Find where the given text appears and provide that cell's center as [X, Y] coordinate. 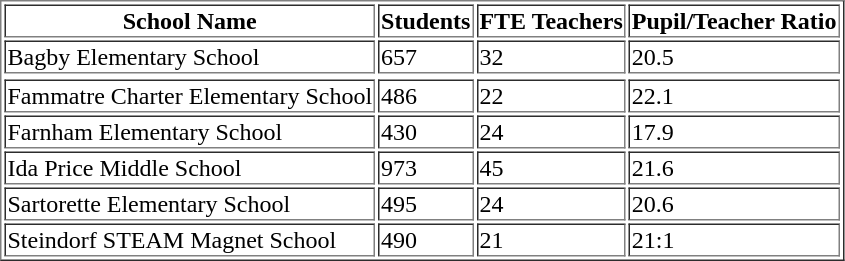
490 [426, 240]
22.1 [734, 96]
Ida Price Middle School [190, 168]
Sartorette Elementary School [190, 204]
17.9 [734, 132]
430 [426, 132]
Farnham Elementary School [190, 132]
20.5 [734, 56]
School Name [190, 20]
Students [426, 20]
20.6 [734, 204]
Bagby Elementary School [190, 56]
Fammatre Charter Elementary School [190, 96]
21 [550, 240]
21:1 [734, 240]
Steindorf STEAM Magnet School [190, 240]
21.6 [734, 168]
Pupil/Teacher Ratio [734, 20]
32 [550, 56]
495 [426, 204]
FTE Teachers [550, 20]
22 [550, 96]
973 [426, 168]
486 [426, 96]
657 [426, 56]
45 [550, 168]
